From the cell containing the given text, extract its center point as [x, y] coordinate. 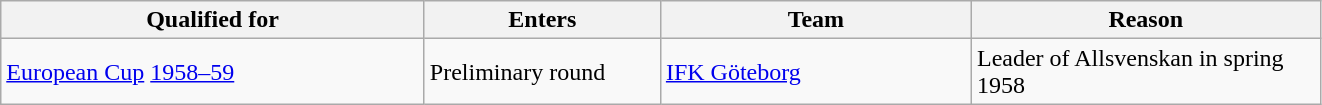
Leader of Allsvenskan in spring 1958 [1146, 72]
Enters [542, 20]
European Cup 1958–59 [213, 72]
IFK Göteborg [816, 72]
Qualified for [213, 20]
Team [816, 20]
Reason [1146, 20]
Preliminary round [542, 72]
